Detect which cell encompasses the target text, then output its (x, y) center coordinate. 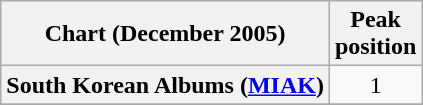
Chart (December 2005) (166, 34)
Peakposition (375, 34)
South Korean Albums (MIAK) (166, 85)
1 (375, 85)
